Capture the cell that displays the provided text and extract its [X, Y] central coordinate. 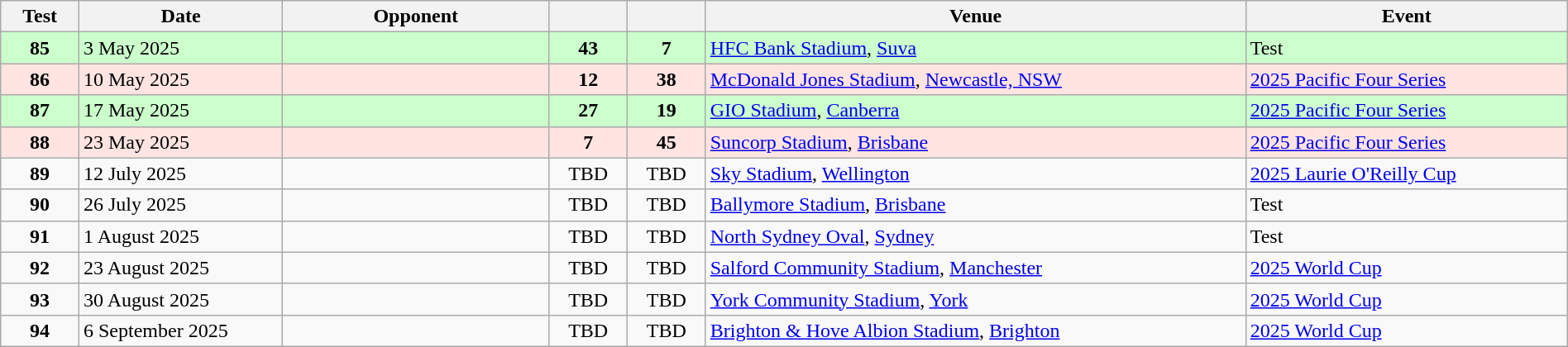
19 [667, 111]
HFC Bank Stadium, Suva [976, 48]
10 May 2025 [180, 79]
Ballymore Stadium, Brisbane [976, 205]
27 [589, 111]
23 May 2025 [180, 142]
17 May 2025 [180, 111]
90 [40, 205]
Venue [976, 17]
85 [40, 48]
Salford Community Stadium, Manchester [976, 268]
26 July 2025 [180, 205]
86 [40, 79]
2025 Laurie O'Reilly Cup [1406, 173]
23 August 2025 [180, 268]
GIO Stadium, Canberra [976, 111]
92 [40, 268]
3 May 2025 [180, 48]
38 [667, 79]
89 [40, 173]
York Community Stadium, York [976, 299]
6 September 2025 [180, 330]
Date [180, 17]
12 [589, 79]
88 [40, 142]
43 [589, 48]
12 July 2025 [180, 173]
87 [40, 111]
Brighton & Hove Albion Stadium, Brighton [976, 330]
North Sydney Oval, Sydney [976, 236]
McDonald Jones Stadium, Newcastle, NSW [976, 79]
Sky Stadium, Wellington [976, 173]
Suncorp Stadium, Brisbane [976, 142]
Event [1406, 17]
1 August 2025 [180, 236]
94 [40, 330]
45 [667, 142]
93 [40, 299]
Opponent [416, 17]
91 [40, 236]
30 August 2025 [180, 299]
